Provide the [x, y] coordinate of the cell's center where the given text is located.  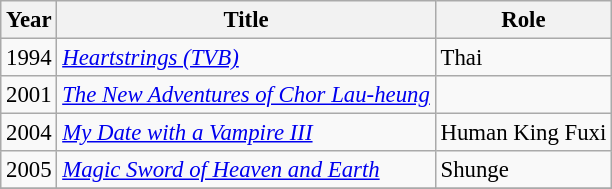
The New Adventures of Chor Lau-heung [246, 95]
Human King Fuxi [523, 133]
Year [29, 20]
2004 [29, 133]
Shunge [523, 170]
Magic Sword of Heaven and Earth [246, 170]
My Date with a Vampire III [246, 133]
2005 [29, 170]
Heartstrings (TVB) [246, 58]
Thai [523, 58]
2001 [29, 95]
1994 [29, 58]
Role [523, 20]
Title [246, 20]
